Capture the cell that displays the provided text and extract its [X, Y] central coordinate. 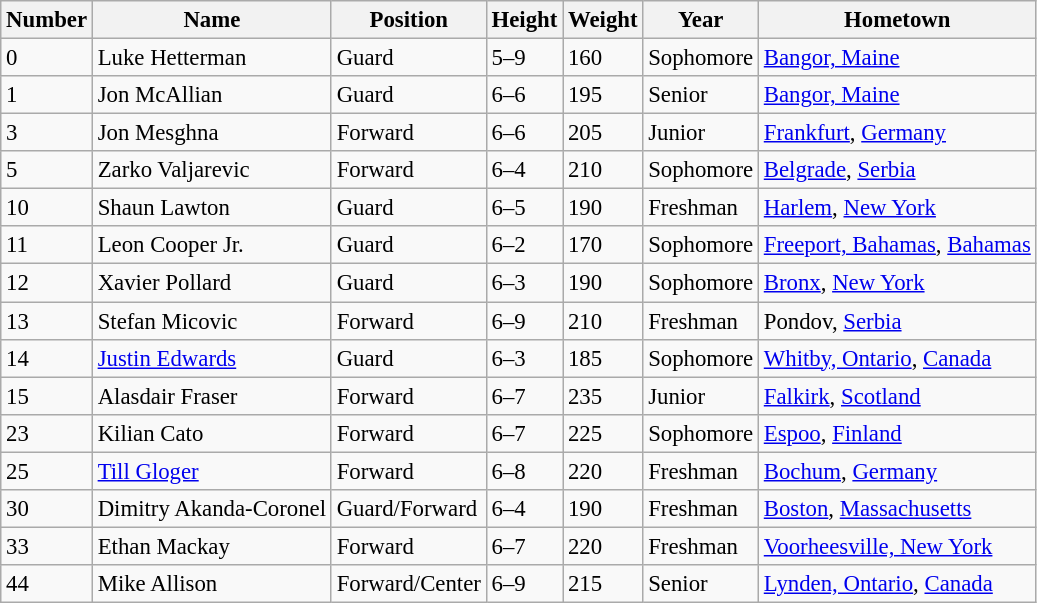
Height [524, 20]
Ethan Mackay [212, 546]
Number [47, 20]
1 [47, 95]
170 [603, 245]
6–2 [524, 245]
Kilian Cato [212, 433]
6–8 [524, 471]
30 [47, 509]
Frankfurt, Germany [897, 133]
Voorheesville, New York [897, 546]
10 [47, 208]
6–5 [524, 208]
Belgrade, Serbia [897, 170]
Alasdair Fraser [212, 396]
Name [212, 20]
12 [47, 283]
Weight [603, 20]
14 [47, 358]
185 [603, 358]
160 [603, 58]
Shaun Lawton [212, 208]
Leon Cooper Jr. [212, 245]
3 [47, 133]
Hometown [897, 20]
Mike Allison [212, 584]
0 [47, 58]
Pondov, Serbia [897, 321]
Lynden, Ontario, Canada [897, 584]
225 [603, 433]
5 [47, 170]
Jon Mesghna [212, 133]
Justin Edwards [212, 358]
Dimitry Akanda-Coronel [212, 509]
Stefan Micovic [212, 321]
235 [603, 396]
Guard/Forward [408, 509]
195 [603, 95]
Year [701, 20]
15 [47, 396]
11 [47, 245]
13 [47, 321]
Falkirk, Scotland [897, 396]
Boston, Massachusetts [897, 509]
Bochum, Germany [897, 471]
Jon McAllian [212, 95]
Bronx, New York [897, 283]
Xavier Pollard [212, 283]
205 [603, 133]
44 [47, 584]
Zarko Valjarevic [212, 170]
Forward/Center [408, 584]
Espoo, Finland [897, 433]
Till Gloger [212, 471]
23 [47, 433]
Luke Hetterman [212, 58]
Freeport, Bahamas, Bahamas [897, 245]
Position [408, 20]
215 [603, 584]
33 [47, 546]
5–9 [524, 58]
25 [47, 471]
Harlem, New York [897, 208]
Whitby, Ontario, Canada [897, 358]
